Search for the cell housing the specified text and yield its [X, Y] center coordinate. 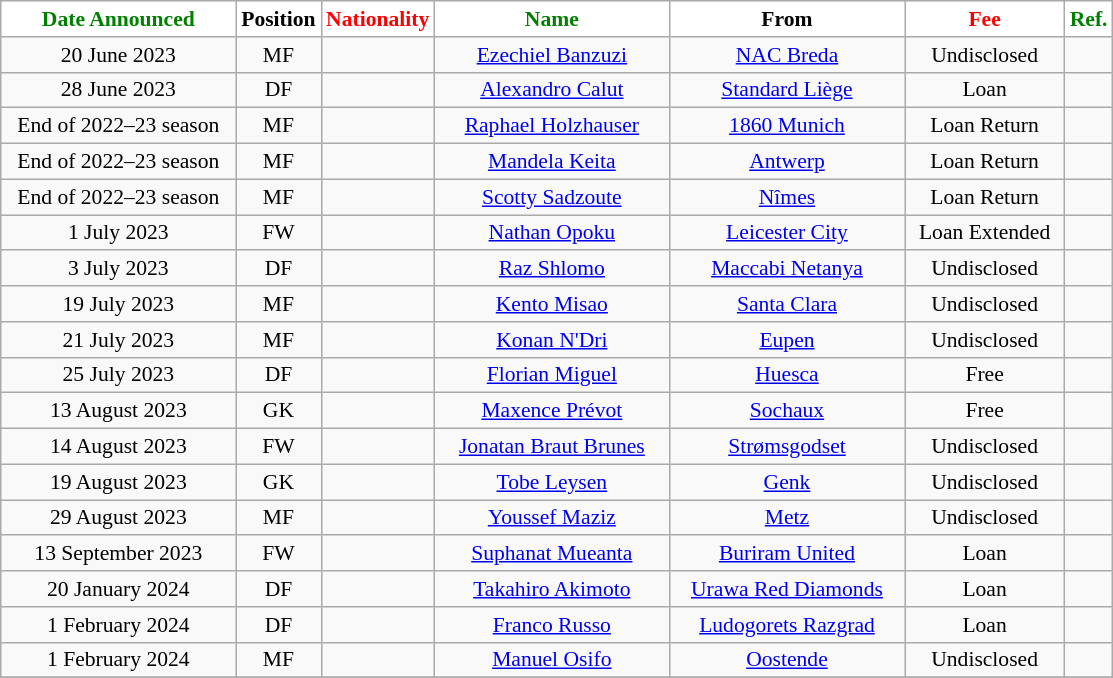
From [786, 19]
Scotty Sadzoute [552, 197]
19 August 2023 [118, 482]
1860 Munich [786, 126]
Urawa Red Diamonds [786, 589]
Ref. [1089, 19]
Loan Extended [985, 233]
Nationality [378, 19]
Ludogorets Razgrad [786, 625]
Ezechiel Banzuzi [552, 55]
Buriram United [786, 554]
Huesca [786, 375]
Youssef Maziz [552, 518]
Strømsgodset [786, 447]
21 July 2023 [118, 340]
Konan N'Dri [552, 340]
Takahiro Akimoto [552, 589]
Maxence Prévot [552, 411]
Franco Russo [552, 625]
Name [552, 19]
Leicester City [786, 233]
Florian Miguel [552, 375]
1 July 2023 [118, 233]
NAC Breda [786, 55]
Fee [985, 19]
20 January 2024 [118, 589]
Metz [786, 518]
Nathan Opoku [552, 233]
Mandela Keita [552, 162]
Position [278, 19]
13 September 2023 [118, 554]
19 July 2023 [118, 304]
Oostende [786, 660]
Standard Liège [786, 90]
Eupen [786, 340]
Raphael Holzhauser [552, 126]
20 June 2023 [118, 55]
Kento Misao [552, 304]
Santa Clara [786, 304]
Nîmes [786, 197]
Antwerp [786, 162]
25 July 2023 [118, 375]
28 June 2023 [118, 90]
Suphanat Mueanta [552, 554]
Raz Shlomo [552, 269]
14 August 2023 [118, 447]
Jonatan Braut Brunes [552, 447]
Tobe Leysen [552, 482]
Date Announced [118, 19]
13 August 2023 [118, 411]
Genk [786, 482]
Sochaux [786, 411]
3 July 2023 [118, 269]
Maccabi Netanya [786, 269]
Alexandro Calut [552, 90]
29 August 2023 [118, 518]
Manuel Osifo [552, 660]
